From the cell containing the given text, extract its center point as [x, y] coordinate. 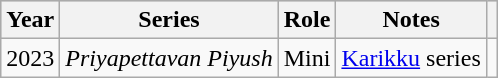
Karikku series [411, 58]
2023 [30, 58]
Role [307, 20]
Series [169, 20]
Priyapettavan Piyush [169, 58]
Notes [411, 20]
Mini [307, 58]
Year [30, 20]
